Search for the cell housing the specified text and yield its (X, Y) center coordinate. 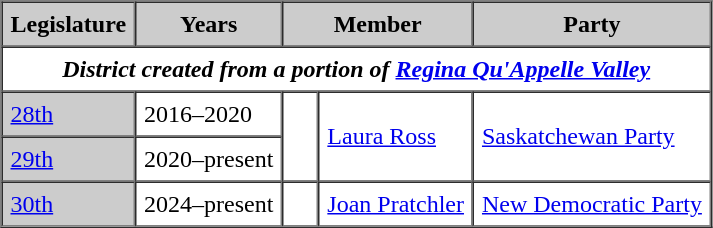
2020–present (208, 158)
30th (69, 204)
28th (69, 114)
Years (208, 24)
Party (592, 24)
Joan Pratchler (396, 204)
New Democratic Party (592, 204)
2016–2020 (208, 114)
District created from a portion of Regina Qu'Appelle Valley (356, 68)
Saskatchewan Party (592, 137)
Member (378, 24)
Laura Ross (396, 137)
Legislature (69, 24)
29th (69, 158)
2024–present (208, 204)
